Search for the cell housing the specified text and yield its [x, y] center coordinate. 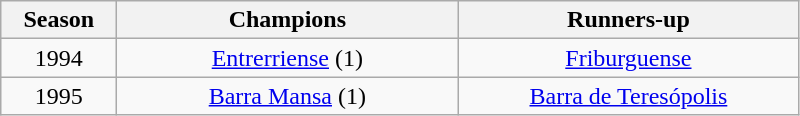
Runners-up [628, 20]
Barra de Teresópolis [628, 96]
Barra Mansa (1) [288, 96]
Entrerriense (1) [288, 58]
Champions [288, 20]
1995 [59, 96]
Season [59, 20]
1994 [59, 58]
Friburguense [628, 58]
